Find where the given text appears and provide that cell's center as (x, y) coordinate. 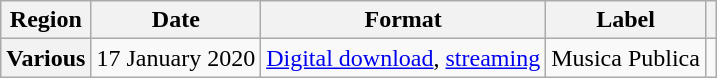
Region (46, 20)
Date (176, 20)
Digital download, streaming (404, 58)
Musica Publica (626, 58)
Label (626, 20)
Format (404, 20)
17 January 2020 (176, 58)
Various (46, 58)
